Return [X, Y] of the center of cell containing provided text 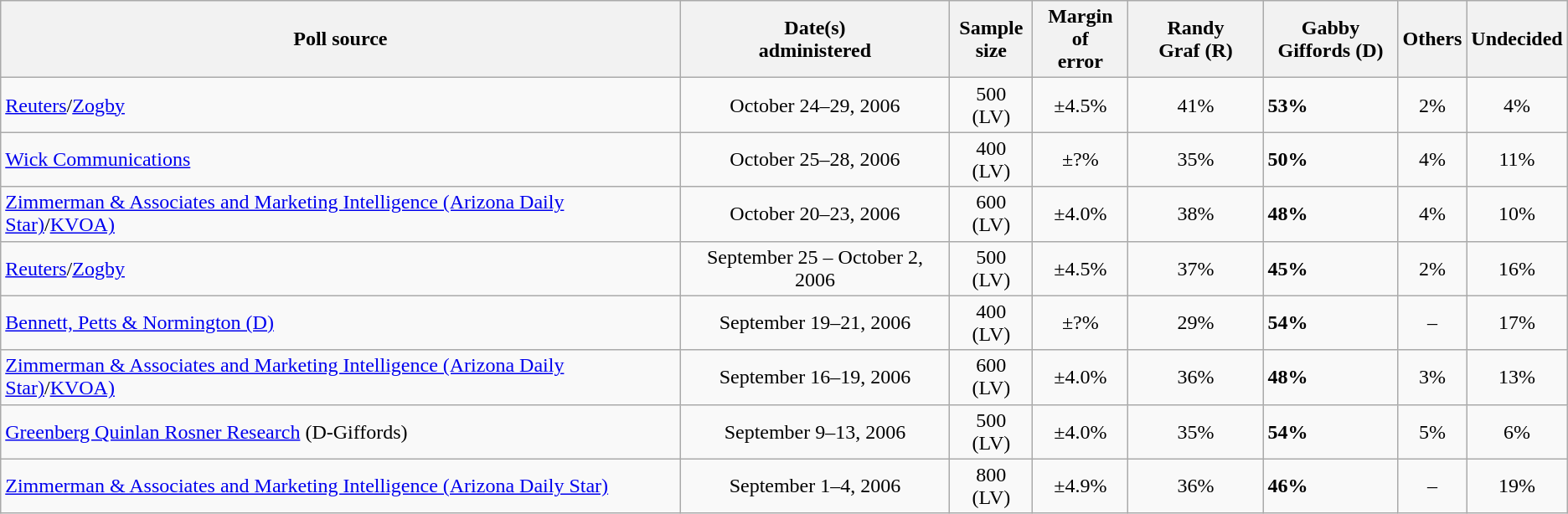
RandyGraf (R) [1196, 39]
September 25 – October 2, 2006 [815, 268]
29% [1196, 323]
Greenberg Quinlan Rosner Research (D-Giffords) [340, 432]
September 16–19, 2006 [815, 377]
±4.9% [1081, 486]
17% [1517, 323]
Samplesize [992, 39]
October 20–23, 2006 [815, 214]
5% [1432, 432]
Others [1432, 39]
September 1–4, 2006 [815, 486]
37% [1196, 268]
Bennett, Petts & Normington (D) [340, 323]
6% [1517, 432]
50% [1330, 159]
11% [1517, 159]
Zimmerman & Associates and Marketing Intelligence (Arizona Daily Star) [340, 486]
38% [1196, 214]
800 (LV) [992, 486]
October 25–28, 2006 [815, 159]
Date(s)administered [815, 39]
19% [1517, 486]
46% [1330, 486]
Poll source [340, 39]
October 24–29, 2006 [815, 105]
45% [1330, 268]
Margin of error [1081, 39]
16% [1517, 268]
41% [1196, 105]
Wick Communications [340, 159]
3% [1432, 377]
10% [1517, 214]
September 19–21, 2006 [815, 323]
Undecided [1517, 39]
53% [1330, 105]
GabbyGiffords (D) [1330, 39]
13% [1517, 377]
September 9–13, 2006 [815, 432]
